From the cell containing the given text, extract its center point as [X, Y] coordinate. 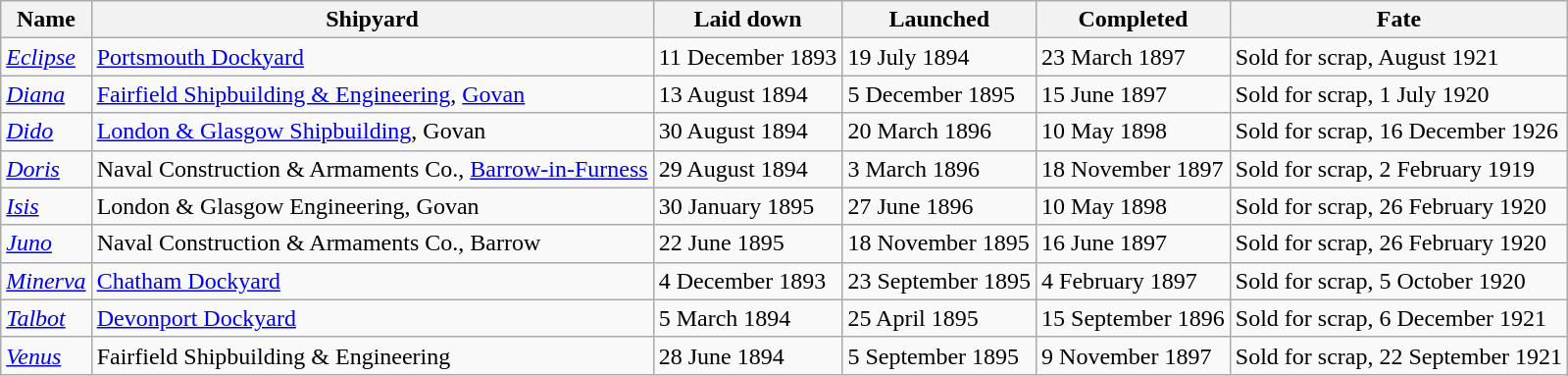
Sold for scrap, 22 September 1921 [1398, 355]
Launched [939, 20]
4 February 1897 [1134, 281]
Sold for scrap, 5 October 1920 [1398, 281]
Dido [46, 132]
Shipyard [373, 20]
Talbot [46, 318]
18 November 1897 [1134, 169]
Isis [46, 206]
30 January 1895 [747, 206]
5 December 1895 [939, 94]
Sold for scrap, 1 July 1920 [1398, 94]
Laid down [747, 20]
16 June 1897 [1134, 243]
22 June 1895 [747, 243]
Completed [1134, 20]
23 March 1897 [1134, 57]
Juno [46, 243]
Fate [1398, 20]
Sold for scrap, August 1921 [1398, 57]
London & Glasgow Engineering, Govan [373, 206]
23 September 1895 [939, 281]
18 November 1895 [939, 243]
19 July 1894 [939, 57]
28 June 1894 [747, 355]
20 March 1896 [939, 132]
Portsmouth Dockyard [373, 57]
Eclipse [46, 57]
30 August 1894 [747, 132]
Naval Construction & Armaments Co., Barrow-in-Furness [373, 169]
9 November 1897 [1134, 355]
25 April 1895 [939, 318]
29 August 1894 [747, 169]
Fairfield Shipbuilding & Engineering, Govan [373, 94]
5 March 1894 [747, 318]
Sold for scrap, 6 December 1921 [1398, 318]
13 August 1894 [747, 94]
London & Glasgow Shipbuilding, Govan [373, 132]
Venus [46, 355]
Minerva [46, 281]
3 March 1896 [939, 169]
5 September 1895 [939, 355]
Devonport Dockyard [373, 318]
15 September 1896 [1134, 318]
Fairfield Shipbuilding & Engineering [373, 355]
4 December 1893 [747, 281]
27 June 1896 [939, 206]
Sold for scrap, 2 February 1919 [1398, 169]
Diana [46, 94]
Sold for scrap, 16 December 1926 [1398, 132]
15 June 1897 [1134, 94]
Doris [46, 169]
11 December 1893 [747, 57]
Name [46, 20]
Chatham Dockyard [373, 281]
Naval Construction & Armaments Co., Barrow [373, 243]
